Locate the cell with the specified text and output its [x, y] center coordinate. 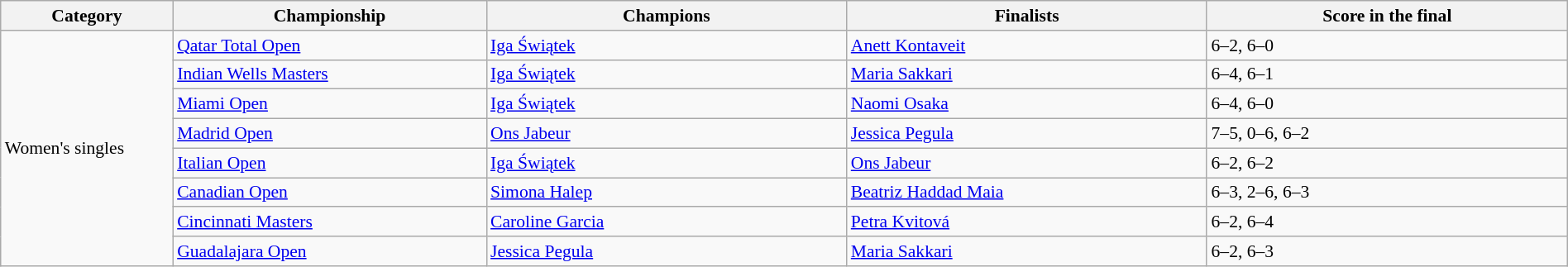
6–2, 6–3 [1387, 251]
6–2, 6–4 [1387, 222]
Simona Halep [667, 193]
Canadian Open [329, 193]
Guadalajara Open [329, 251]
6–4, 6–0 [1387, 104]
6–2, 6–0 [1387, 45]
Petra Kvitová [1027, 222]
Qatar Total Open [329, 45]
Cincinnati Masters [329, 222]
Women's singles [87, 149]
Anett Kontaveit [1027, 45]
Caroline Garcia [667, 222]
Indian Wells Masters [329, 74]
Beatriz Haddad Maia [1027, 193]
Champions [667, 16]
7–5, 0–6, 6–2 [1387, 134]
Miami Open [329, 104]
6–3, 2–6, 6–3 [1387, 193]
6–2, 6–2 [1387, 163]
6–4, 6–1 [1387, 74]
Championship [329, 16]
Finalists [1027, 16]
Category [87, 16]
Naomi Osaka [1027, 104]
Italian Open [329, 163]
Madrid Open [329, 134]
Score in the final [1387, 16]
